Extract the (x, y) coordinate from the center of the cell holding the provided text.  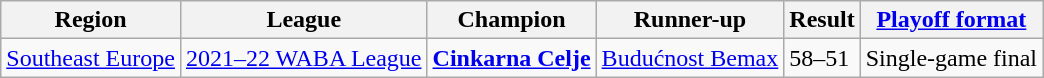
Result (822, 20)
Cinkarna Celje (512, 58)
Budućnost Bemax (690, 58)
2021–22 WABA League (304, 58)
Southeast Europe (91, 58)
League (304, 20)
Champion (512, 20)
Runner-up (690, 20)
Playoff format (951, 20)
Single-game final (951, 58)
58–51 (822, 58)
Region (91, 20)
